Detect which cell encompasses the target text, then output its (x, y) center coordinate. 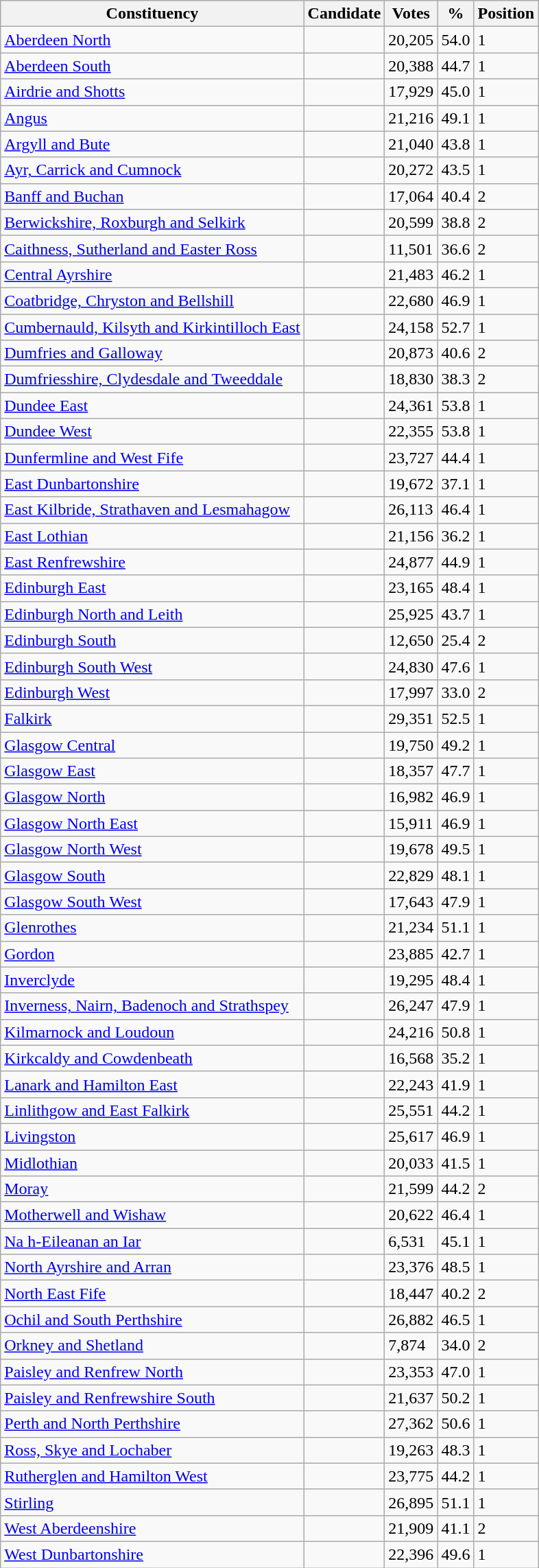
23,775 (411, 1476)
42.7 (455, 954)
Inverness, Nairn, Badenoch and Strathspey (152, 1006)
25,551 (411, 1110)
Airdrie and Shotts (152, 92)
Caithness, Sutherland and Easter Ross (152, 248)
21,216 (411, 118)
38.8 (455, 222)
Edinburgh East (152, 588)
Edinburgh South (152, 640)
Glasgow East (152, 771)
40.6 (455, 353)
15,911 (411, 823)
21,909 (411, 1528)
52.5 (455, 718)
43.7 (455, 614)
21,483 (411, 274)
7,874 (411, 1346)
Aberdeen South (152, 66)
48.5 (455, 1267)
Argyll and Bute (152, 144)
Orkney and Shetland (152, 1346)
Kilmarnock and Loudoun (152, 1032)
37.1 (455, 484)
Angus (152, 118)
% (455, 14)
22,829 (411, 876)
49.1 (455, 118)
East Lothian (152, 536)
West Dunbartonshire (152, 1554)
43.5 (455, 170)
Edinburgh South West (152, 666)
47.6 (455, 666)
Dundee East (152, 406)
20,272 (411, 170)
21,040 (411, 144)
Glasgow South (152, 876)
Central Ayrshire (152, 274)
49.6 (455, 1554)
Lanark and Hamilton East (152, 1084)
Livingston (152, 1136)
Paisley and Renfrewshire South (152, 1398)
Glasgow North (152, 797)
Ochil and South Perthshire (152, 1320)
6,531 (411, 1241)
40.2 (455, 1294)
24,158 (411, 327)
20,033 (411, 1163)
24,830 (411, 666)
Candidate (344, 14)
East Renfrewshire (152, 562)
Position (506, 14)
Rutherglen and Hamilton West (152, 1476)
Na h-Eileanan an Iar (152, 1241)
Linlithgow and East Falkirk (152, 1110)
41.5 (455, 1163)
Glenrothes (152, 928)
18,357 (411, 771)
Glasgow South West (152, 902)
22,680 (411, 301)
49.5 (455, 850)
26,895 (411, 1502)
19,672 (411, 484)
16,568 (411, 1058)
47.0 (455, 1372)
17,064 (411, 196)
Dunfermline and West Fife (152, 458)
54.0 (455, 40)
20,622 (411, 1215)
West Aberdeenshire (152, 1528)
North Ayrshire and Arran (152, 1267)
Glasgow North East (152, 823)
48.3 (455, 1450)
24,216 (411, 1032)
North East Fife (152, 1294)
19,295 (411, 980)
17,929 (411, 92)
Banff and Buchan (152, 196)
21,156 (411, 536)
29,351 (411, 718)
44.4 (455, 458)
44.9 (455, 562)
41.9 (455, 1084)
23,376 (411, 1267)
Dumfriesshire, Clydesdale and Tweeddale (152, 379)
25.4 (455, 640)
19,263 (411, 1450)
36.6 (455, 248)
35.2 (455, 1058)
Edinburgh North and Leith (152, 614)
46.5 (455, 1320)
Stirling (152, 1502)
47.7 (455, 771)
12,650 (411, 640)
41.1 (455, 1528)
Cumbernauld, Kilsyth and Kirkintilloch East (152, 327)
20,599 (411, 222)
20,388 (411, 66)
27,362 (411, 1424)
16,982 (411, 797)
Berwickshire, Roxburgh and Selkirk (152, 222)
Kirkcaldy and Cowdenbeath (152, 1058)
52.7 (455, 327)
50.2 (455, 1398)
26,247 (411, 1006)
Votes (411, 14)
38.3 (455, 379)
40.4 (455, 196)
48.1 (455, 876)
33.0 (455, 692)
22,243 (411, 1084)
20,873 (411, 353)
Ayr, Carrick and Cumnock (152, 170)
50.6 (455, 1424)
45.1 (455, 1241)
Ross, Skye and Lochaber (152, 1450)
36.2 (455, 536)
24,361 (411, 406)
22,396 (411, 1554)
18,830 (411, 379)
Gordon (152, 954)
23,353 (411, 1372)
23,165 (411, 588)
17,997 (411, 692)
Glasgow Central (152, 745)
18,447 (411, 1294)
19,750 (411, 745)
Moray (152, 1189)
Dumfries and Galloway (152, 353)
Midlothian (152, 1163)
Glasgow North West (152, 850)
43.8 (455, 144)
11,501 (411, 248)
49.2 (455, 745)
Inverclyde (152, 980)
East Dunbartonshire (152, 484)
24,877 (411, 562)
17,643 (411, 902)
45.0 (455, 92)
21,637 (411, 1398)
46.2 (455, 274)
Dundee West (152, 432)
34.0 (455, 1346)
22,355 (411, 432)
50.8 (455, 1032)
26,113 (411, 510)
23,727 (411, 458)
23,885 (411, 954)
Coatbridge, Chryston and Bellshill (152, 301)
20,205 (411, 40)
44.7 (455, 66)
Falkirk (152, 718)
25,925 (411, 614)
19,678 (411, 850)
Paisley and Renfrew North (152, 1372)
Constituency (152, 14)
21,599 (411, 1189)
Perth and North Perthshire (152, 1424)
Aberdeen North (152, 40)
Motherwell and Wishaw (152, 1215)
25,617 (411, 1136)
Edinburgh West (152, 692)
East Kilbride, Strathaven and Lesmahagow (152, 510)
26,882 (411, 1320)
21,234 (411, 928)
